From the cell containing the given text, extract its center point as [x, y] coordinate. 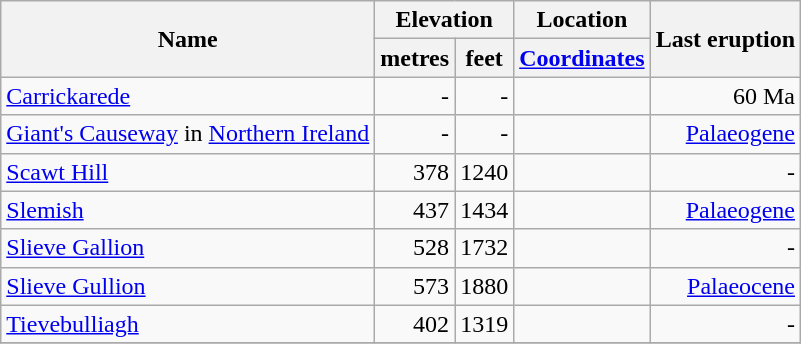
1434 [484, 210]
feet [484, 58]
60 Ma [725, 96]
1240 [484, 172]
Last eruption [725, 39]
1732 [484, 248]
Scawt Hill [188, 172]
402 [415, 324]
Tievebulliagh [188, 324]
Slemish [188, 210]
Location [582, 20]
573 [415, 286]
Slieve Gullion [188, 286]
Slieve Gallion [188, 248]
Elevation [444, 20]
437 [415, 210]
Palaeocene [725, 286]
Coordinates [582, 58]
1880 [484, 286]
1319 [484, 324]
Giant's Causeway in Northern Ireland [188, 134]
Name [188, 39]
378 [415, 172]
528 [415, 248]
Carrickarede [188, 96]
metres [415, 58]
